Locate the cell with the specified text and output its (x, y) center coordinate. 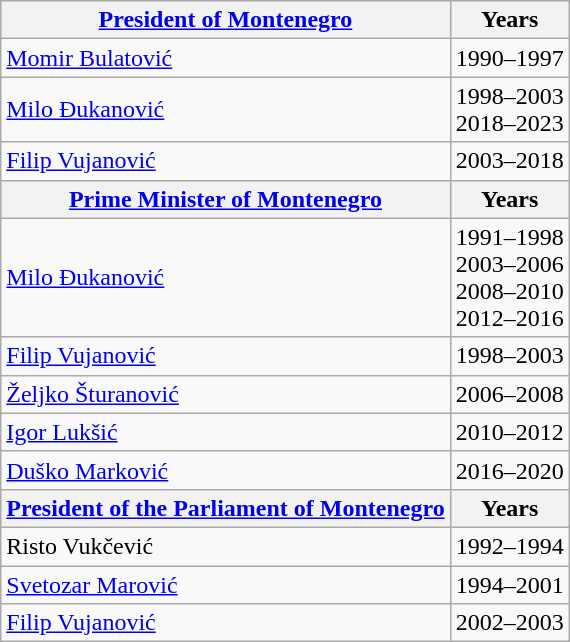
Željko Šturanović (226, 394)
President of Montenegro (226, 20)
2006–2008 (510, 394)
2016–2020 (510, 470)
1992–1994 (510, 546)
2003–2018 (510, 161)
1998–20032018–2023 (510, 110)
Risto Vukčević (226, 546)
1998–2003 (510, 356)
Svetozar Marović (226, 585)
2010–2012 (510, 432)
Duško Marković (226, 470)
1991–19982003–20062008–20102012–2016 (510, 278)
Prime Minister of Montenegro (226, 199)
1994–2001 (510, 585)
2002–2003 (510, 623)
Igor Lukšić (226, 432)
President of the Parliament of Montenegro (226, 508)
Momir Bulatović (226, 58)
1990–1997 (510, 58)
